Identify which cell holds the provided text, then report its (x, y) central coordinate. 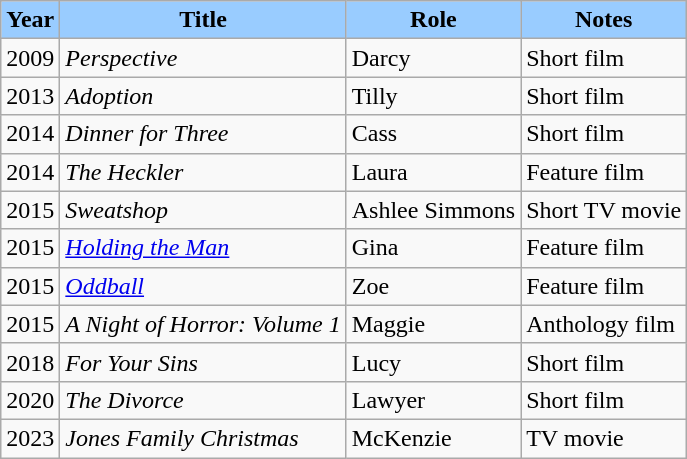
Holding the Man (203, 248)
Jones Family Christmas (203, 438)
Maggie (433, 324)
Short TV movie (604, 210)
2013 (30, 96)
Ashlee Simmons (433, 210)
TV movie (604, 438)
Cass (433, 134)
Notes (604, 20)
Gina (433, 248)
The Divorce (203, 400)
Laura (433, 172)
McKenzie (433, 438)
Role (433, 20)
Tilly (433, 96)
Perspective (203, 58)
2018 (30, 362)
Anthology film (604, 324)
Sweatshop (203, 210)
Zoe (433, 286)
The Heckler (203, 172)
Lawyer (433, 400)
2020 (30, 400)
Darcy (433, 58)
For Your Sins (203, 362)
Year (30, 20)
Oddball (203, 286)
Adoption (203, 96)
Lucy (433, 362)
2023 (30, 438)
Dinner for Three (203, 134)
2009 (30, 58)
A Night of Horror: Volume 1 (203, 324)
Title (203, 20)
